Scan for the cell matching the given text and deliver its [X, Y] coordinate at center. 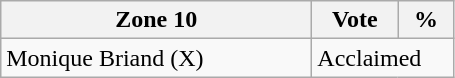
Zone 10 [156, 20]
Monique Briand (X) [156, 58]
% [426, 20]
Acclaimed [383, 58]
Vote [355, 20]
